Find where the given text appears and provide that cell's center as [X, Y] coordinate. 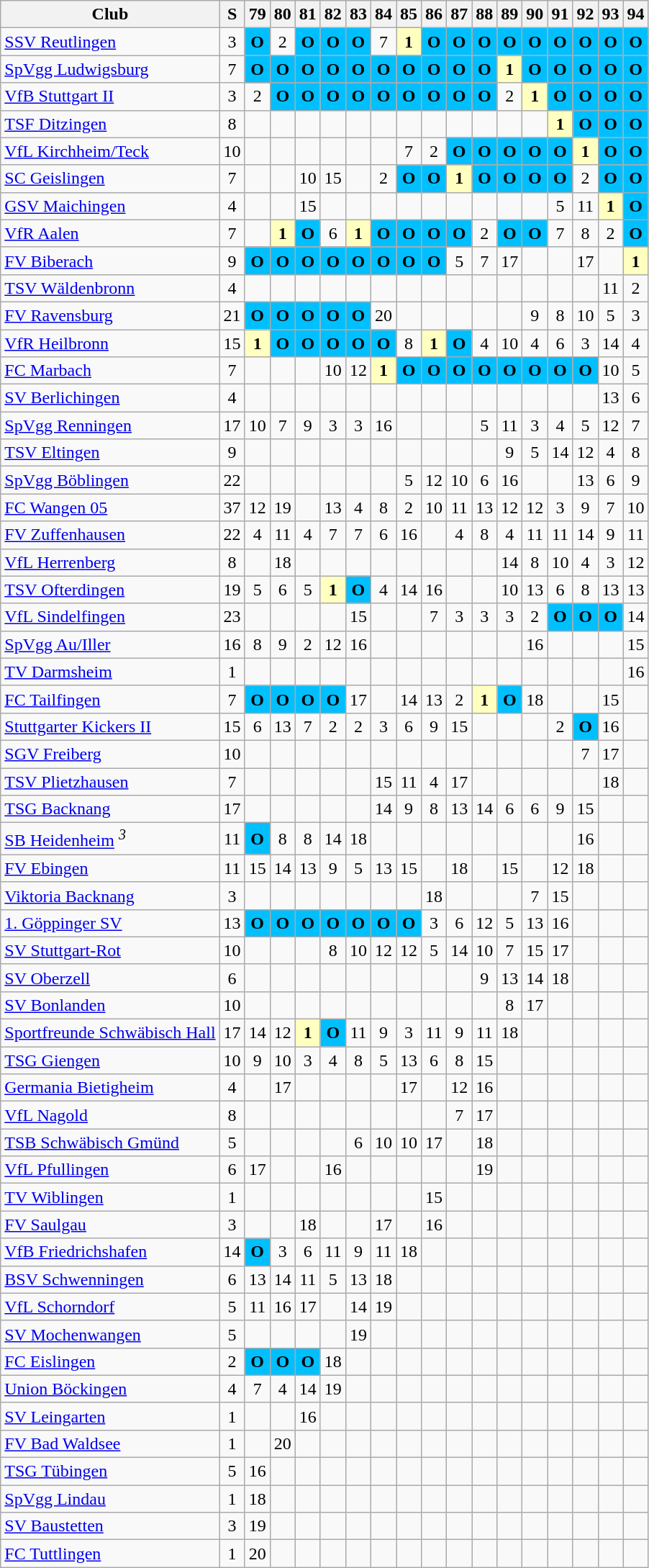
SV Baustetten [110, 1526]
Club [110, 14]
37 [232, 508]
SpVgg Renningen [110, 425]
86 [435, 14]
91 [560, 14]
TSV Eltingen [110, 453]
87 [459, 14]
TSG Backnang [110, 809]
VfL Herrenberg [110, 562]
94 [636, 14]
89 [509, 14]
SB Heidenheim 3 [110, 839]
VfL Schorndorf [110, 1307]
FC Tailfingen [110, 699]
VfL Pfullingen [110, 1170]
TSV Ofterdingen [110, 590]
VfR Heilbronn [110, 343]
Viktoria Backnang [110, 896]
FV Ravensburg [110, 315]
Germania Bietigheim [110, 1088]
85 [409, 14]
FV Saulgau [110, 1225]
TSF Ditzingen [110, 124]
FC Marbach [110, 371]
SpVgg Lindau [110, 1499]
SpVgg Böblingen [110, 480]
SpVgg Au/Iller [110, 644]
TSV Wäldenbronn [110, 288]
21 [232, 315]
SGV Freiberg [110, 754]
80 [282, 14]
Sportfreunde Schwäbisch Hall [110, 1033]
SpVgg Ludwigsburg [110, 69]
FC Eislingen [110, 1361]
TSV Plietzhausen [110, 781]
82 [332, 14]
81 [308, 14]
90 [535, 14]
VfL Nagold [110, 1115]
VfB Stuttgart II [110, 96]
FV Zuffenhausen [110, 535]
SV Berlichingen [110, 398]
BSV Schwenningen [110, 1279]
83 [358, 14]
Stuttgarter Kickers II [110, 726]
92 [586, 14]
SV Bonlanden [110, 1005]
FV Bad Waldsee [110, 1443]
93 [610, 14]
1. Göppinger SV [110, 923]
SSV Reutlingen [110, 42]
TSB Schwäbisch Gmünd [110, 1143]
SC Geislingen [110, 179]
23 [232, 617]
SV Oberzell [110, 978]
VfL Kirchheim/Teck [110, 151]
GSV Maichingen [110, 206]
TV Wiblingen [110, 1197]
TSG Giengen [110, 1060]
TV Darmsheim [110, 672]
SV Stuttgart-Rot [110, 950]
FC Wangen 05 [110, 508]
FV Biberach [110, 261]
79 [258, 14]
VfR Aalen [110, 233]
FC Tuttlingen [110, 1554]
84 [383, 14]
FV Ebingen [110, 868]
VfB Friedrichshafen [110, 1252]
VfL Sindelfingen [110, 617]
88 [485, 14]
SV Mochenwangen [110, 1334]
SV Leingarten [110, 1416]
Union Böckingen [110, 1389]
S [232, 14]
TSG Tübingen [110, 1472]
